Extract the (X, Y) coordinate from the center of the cell holding the provided text.  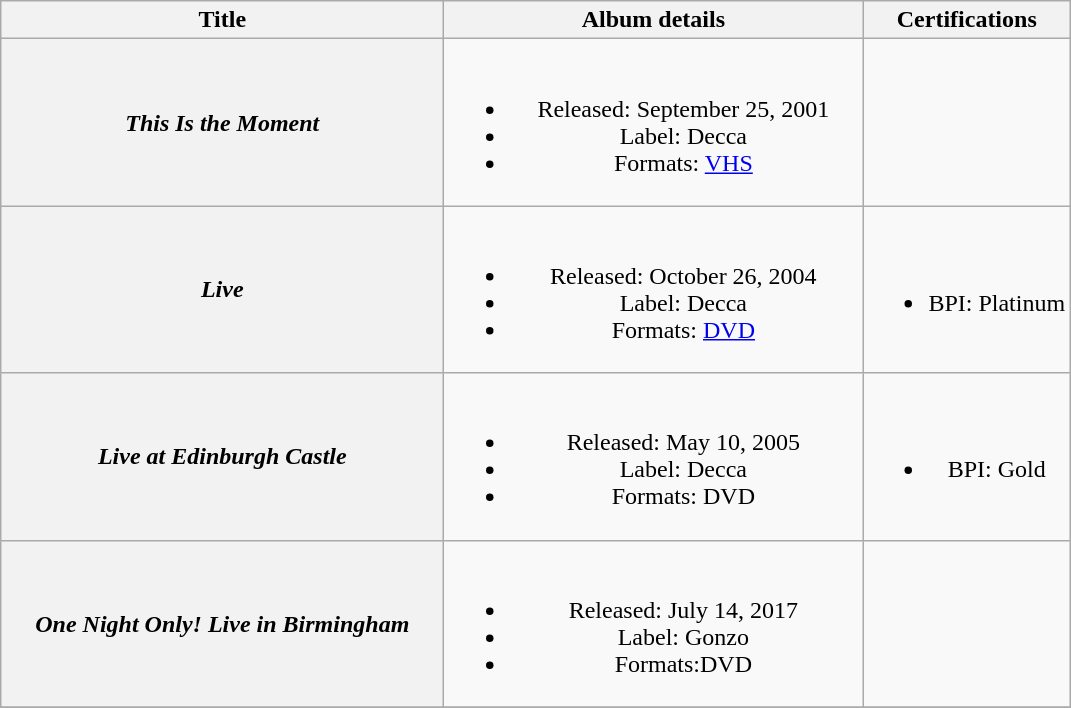
This Is the Moment (222, 122)
Released: October 26, 2004Label: DeccaFormats: DVD (654, 290)
Released: September 25, 2001Label: DeccaFormats: VHS (654, 122)
Title (222, 20)
BPI: Platinum (967, 290)
Live at Edinburgh Castle (222, 456)
Released: May 10, 2005Label: DeccaFormats: DVD (654, 456)
One Night Only! Live in Birmingham (222, 624)
BPI: Gold (967, 456)
Album details (654, 20)
Live (222, 290)
Certifications (967, 20)
Released: July 14, 2017Label: GonzoFormats:DVD (654, 624)
